Detect which cell encompasses the target text, then output its (X, Y) center coordinate. 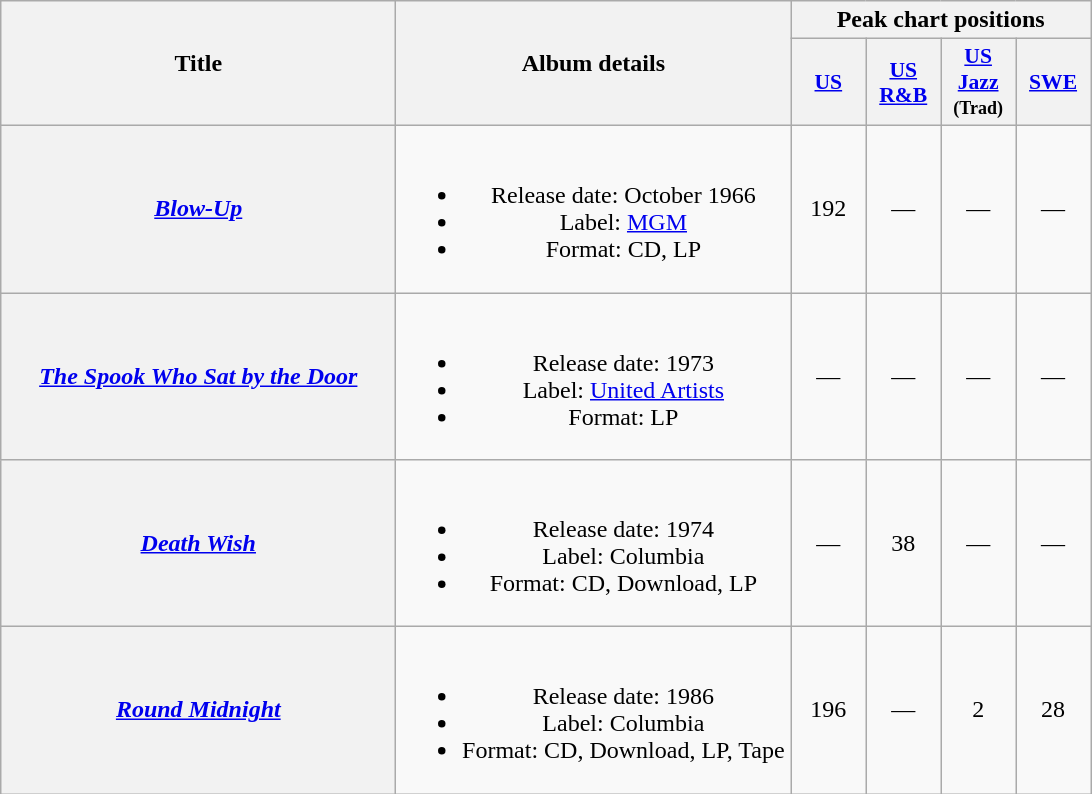
Title (198, 64)
Release date: 1973Label: United ArtistsFormat: LP (594, 376)
US Jazz(Trad) (978, 82)
US (828, 82)
Blow-Up (198, 208)
Album details (594, 64)
Release date: October 1966Label: MGMFormat: CD, LP (594, 208)
2 (978, 710)
Peak chart positions (941, 20)
28 (1054, 710)
192 (828, 208)
SWE (1054, 82)
Round Midnight (198, 710)
38 (904, 544)
Release date: 1986Label: ColumbiaFormat: CD, Download, LP, Tape (594, 710)
Release date: 1974Label: ColumbiaFormat: CD, Download, LP (594, 544)
196 (828, 710)
Death Wish (198, 544)
US R&B (904, 82)
The Spook Who Sat by the Door (198, 376)
